Determine the (X, Y) coordinate at the center of the cell enclosing the given text.  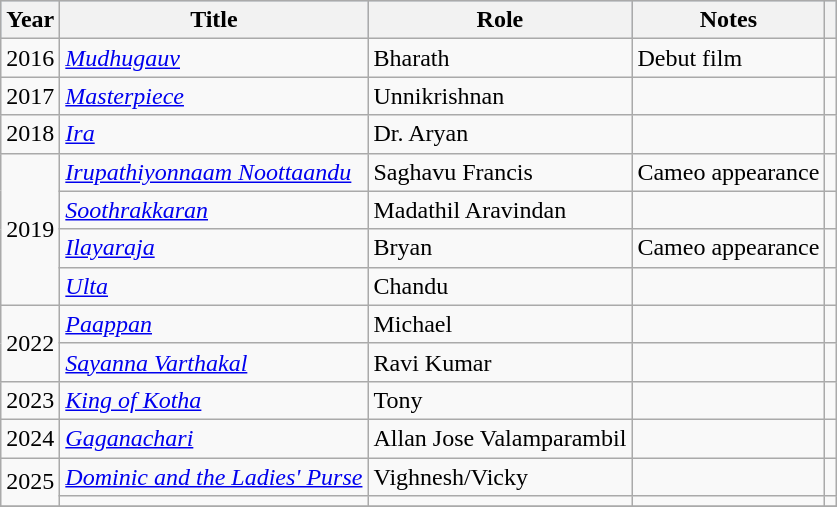
2018 (30, 134)
2022 (30, 343)
Bryan (500, 248)
Debut film (728, 58)
Soothrakkaran (214, 210)
Dominic and the Ladies' Purse (214, 477)
2017 (30, 96)
Mudhugauv (214, 58)
Bharath (500, 58)
Title (214, 20)
Ira (214, 134)
2023 (30, 400)
Masterpiece (214, 96)
Ulta (214, 286)
Sayanna Varthakal (214, 362)
Irupathiyonnaam Noottaandu (214, 172)
Notes (728, 20)
King of Kotha (214, 400)
Chandu (500, 286)
Michael (500, 324)
2016 (30, 58)
Ravi Kumar (500, 362)
Role (500, 20)
2019 (30, 229)
2025 (30, 482)
Saghavu Francis (500, 172)
2024 (30, 438)
Dr. Aryan (500, 134)
Ilayaraja (214, 248)
Year (30, 20)
Vighnesh/Vicky (500, 477)
Paappan (214, 324)
Allan Jose Valamparambil (500, 438)
Unnikrishnan (500, 96)
Madathil Aravindan (500, 210)
Gaganachari (214, 438)
Tony (500, 400)
